Return the [x, y] coordinate for the center point of the cell that contains the specified text.  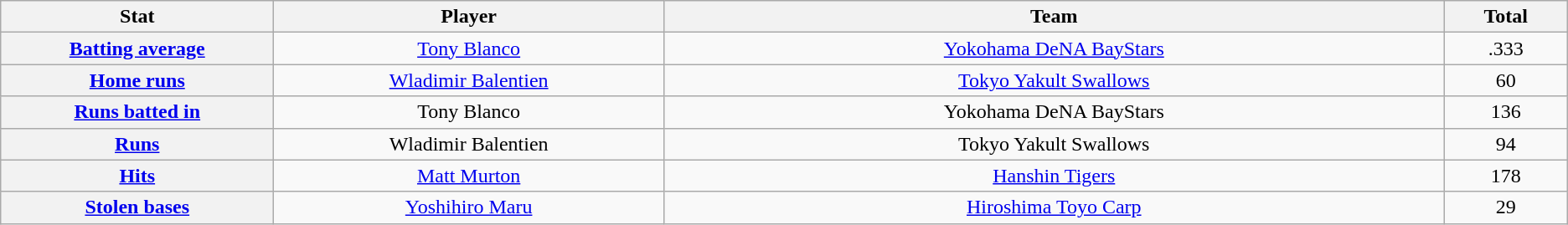
Home runs [137, 80]
Runs batted in [137, 112]
.333 [1506, 49]
Stolen bases [137, 207]
178 [1506, 176]
Team [1055, 17]
Matt Murton [469, 176]
Stat [137, 17]
Runs [137, 144]
29 [1506, 207]
Hiroshima Toyo Carp [1055, 207]
Total [1506, 17]
Yoshihiro Maru [469, 207]
Player [469, 17]
Hanshin Tigers [1055, 176]
Hits [137, 176]
94 [1506, 144]
60 [1506, 80]
Batting average [137, 49]
136 [1506, 112]
